Extract the [x, y] coordinate from the center of the cell holding the provided text.  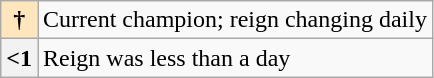
† [20, 20]
Current champion; reign changing daily [236, 20]
Reign was less than a day [236, 58]
<1 [20, 58]
